From the cell containing the given text, extract its center point as [X, Y] coordinate. 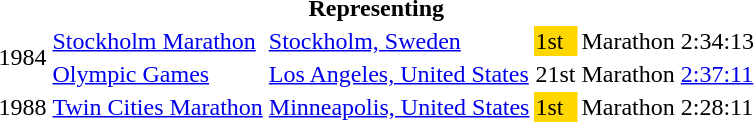
21st [556, 74]
Stockholm Marathon [158, 41]
Twin Cities Marathon [158, 107]
Minneapolis, United States [399, 107]
Stockholm, Sweden [399, 41]
Olympic Games [158, 74]
Los Angeles, United States [399, 74]
